Detect which cell encompasses the target text, then output its (x, y) center coordinate. 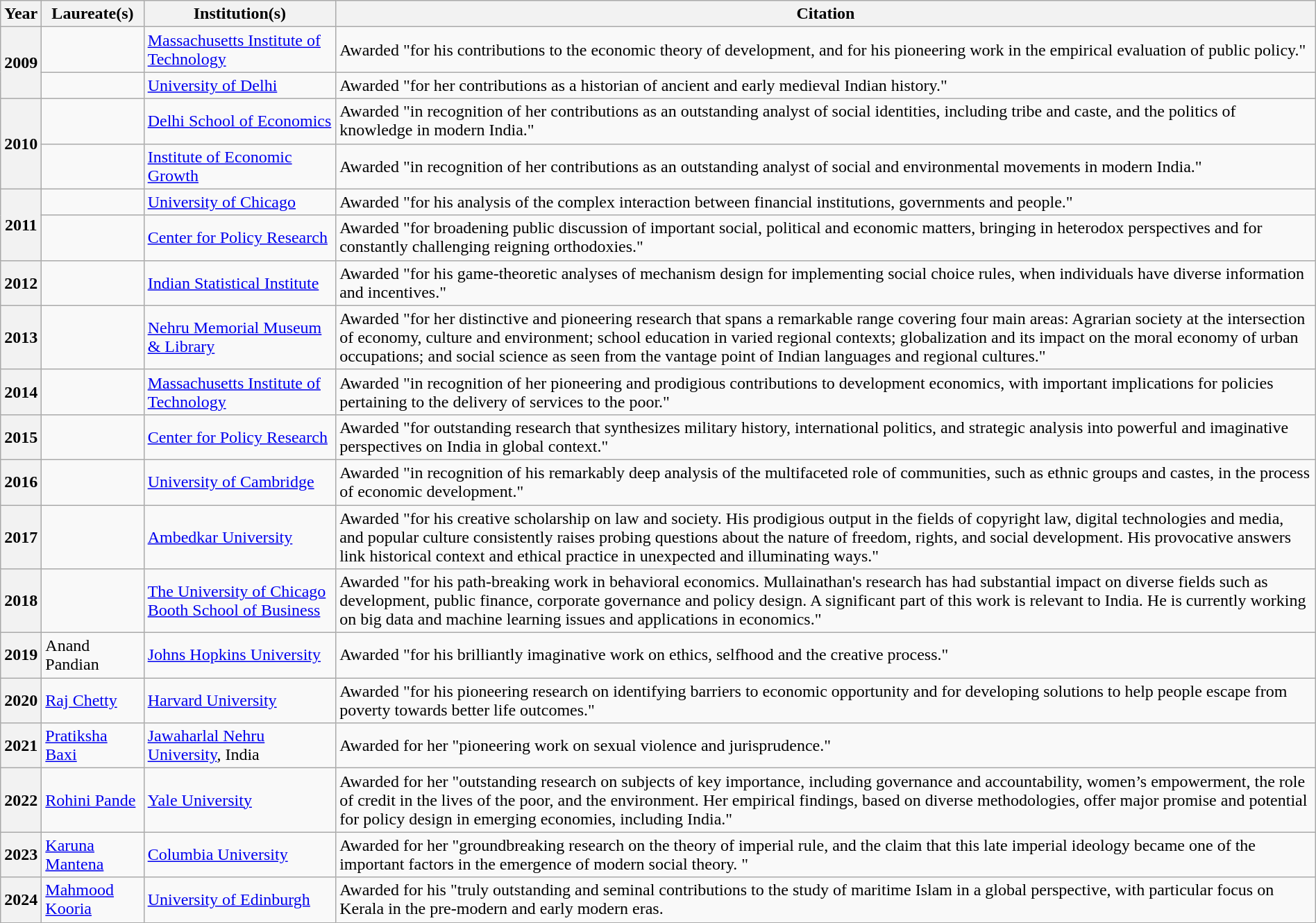
Awarded "for her contributions as a historian of ancient and early medieval Indian history." (826, 85)
Year (21, 14)
University of Edinburgh (240, 899)
Indian Statistical Institute (240, 283)
2013 (21, 337)
2020 (21, 701)
Laureate(s) (93, 14)
Awarded "for his brilliantly imaginative work on ethics, selfhood and the creative process." (826, 655)
Yale University (240, 800)
2021 (21, 745)
Karuna Mantena (93, 855)
Johns Hopkins University (240, 655)
2017 (21, 537)
Mahmood Kooria (93, 899)
Nehru Memorial Museum & Library (240, 337)
Institute of Economic Growth (240, 167)
Harvard University (240, 701)
Ambedkar University (240, 537)
Awarded "for his contributions to the economic theory of development, and for his pioneering work in the empirical evaluation of public policy." (826, 50)
2014 (21, 391)
2023 (21, 855)
2010 (21, 144)
Columbia University (240, 855)
Jawaharlal Nehru University, India (240, 745)
2016 (21, 482)
2009 (21, 62)
Awarded "in recognition of her contributions as an outstanding analyst of social and environmental movements in modern India." (826, 167)
Awarded for her "pioneering work on sexual violence and jurisprudence." (826, 745)
Institution(s) (240, 14)
2018 (21, 601)
2019 (21, 655)
The University of Chicago Booth School of Business (240, 601)
2012 (21, 283)
University of Chicago (240, 202)
Rohini Pande (93, 800)
Pratiksha Baxi (93, 745)
Citation (826, 14)
Raj Chetty (93, 701)
2015 (21, 437)
2022 (21, 800)
Awarded "for his analysis of the complex interaction between financial institutions, governments and people." (826, 202)
2011 (21, 225)
University of Delhi (240, 85)
University of Cambridge (240, 482)
Anand Pandian (93, 655)
2024 (21, 899)
Delhi School of Economics (240, 121)
